Locate the cell with the specified text and output its [x, y] center coordinate. 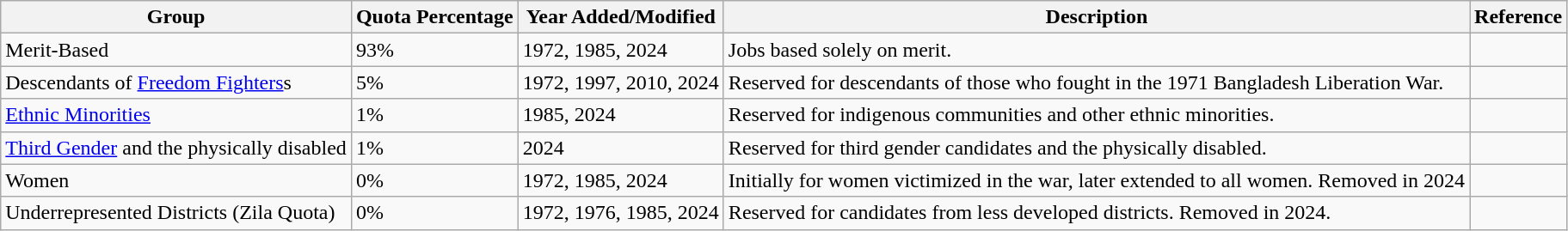
5% [434, 82]
Group [176, 17]
Ethnic Minorities [176, 115]
Women [176, 180]
Reserved for candidates from less developed districts. Removed in 2024. [1096, 213]
1985, 2024 [621, 115]
Quota Percentage [434, 17]
1972, 1997, 2010, 2024 [621, 82]
Reserved for indigenous communities and other ethnic minorities. [1096, 115]
Year Added/Modified [621, 17]
Descendants of Freedom Fighterss [176, 82]
93% [434, 50]
Merit-Based [176, 50]
Initially for women victimized in the war, later extended to all women. Removed in 2024 [1096, 180]
Reserved for descendants of those who fought in the 1971 Bangladesh Liberation War. [1096, 82]
2024 [621, 148]
Description [1096, 17]
Jobs based solely on merit. [1096, 50]
Underrepresented Districts (Zila Quota) [176, 213]
Third Gender and the physically disabled [176, 148]
Reserved for third gender candidates and the physically disabled. [1096, 148]
Reference [1519, 17]
1972, 1976, 1985, 2024 [621, 213]
